Pinpoint the cell where the given text exists, returning its [X, Y] midpoint coordinate. 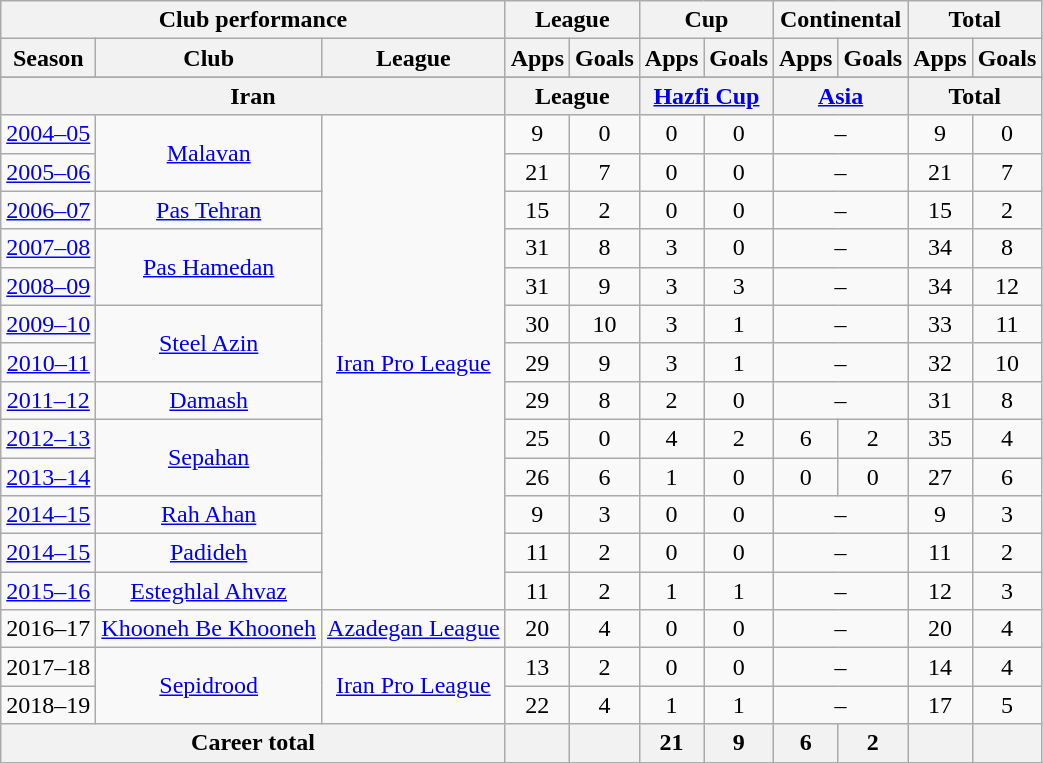
14 [940, 667]
Asia [841, 96]
35 [940, 438]
Cup [706, 20]
2015–16 [48, 591]
Iran [253, 96]
17 [940, 705]
2009–10 [48, 324]
2018–19 [48, 705]
Club performance [253, 20]
22 [537, 705]
Azadegan League [414, 629]
Rah Ahan [209, 515]
2017–18 [48, 667]
2010–11 [48, 362]
25 [537, 438]
Club [209, 58]
Damash [209, 400]
26 [537, 477]
2006–07 [48, 210]
2004–05 [48, 134]
Steel Azin [209, 343]
27 [940, 477]
Malavan [209, 153]
2007–08 [48, 248]
2005–06 [48, 172]
Hazfi Cup [706, 96]
33 [940, 324]
Sepidrood [209, 686]
Khooneh Be Khooneh [209, 629]
Continental [841, 20]
30 [537, 324]
Padideh [209, 553]
Career total [253, 743]
Sepahan [209, 457]
Pas Hamedan [209, 267]
2013–14 [48, 477]
Pas Tehran [209, 210]
2016–17 [48, 629]
13 [537, 667]
2012–13 [48, 438]
2008–09 [48, 286]
Season [48, 58]
Esteghlal Ahvaz [209, 591]
5 [1007, 705]
32 [940, 362]
2011–12 [48, 400]
